For the text-containing cell, return its midpoint in (x, y) coordinate format. 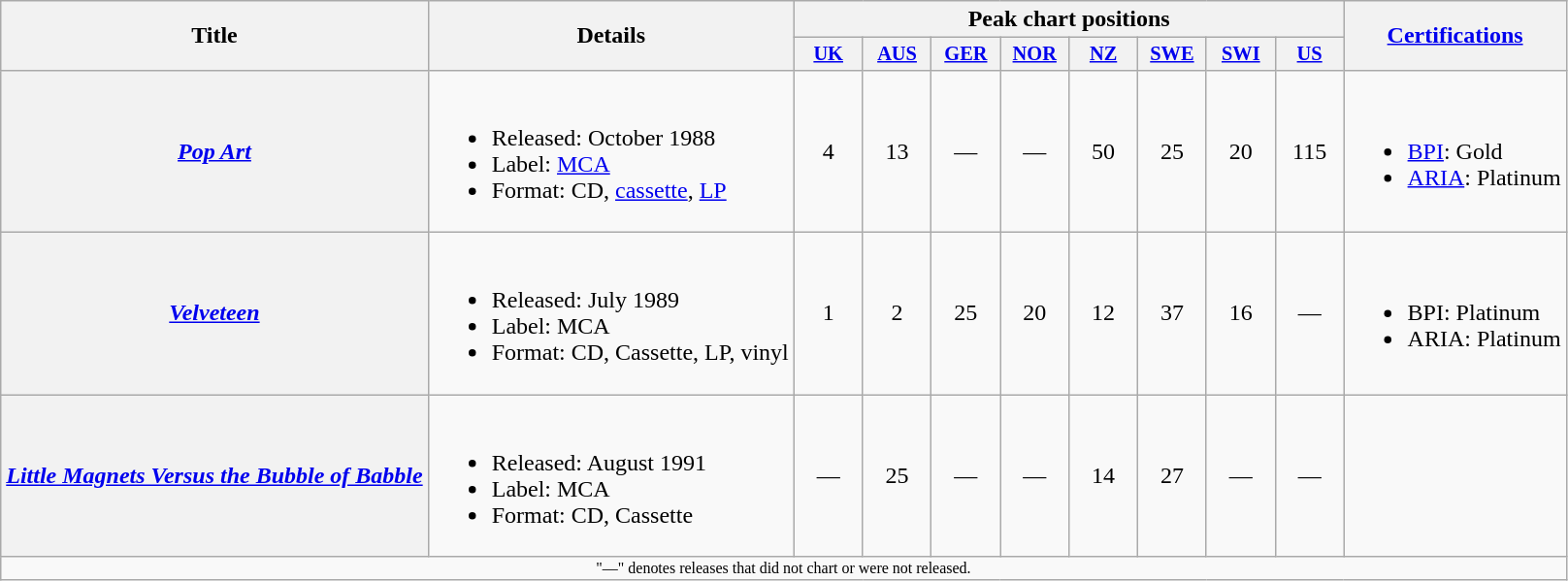
1 (829, 314)
2 (897, 314)
Peak chart positions (1069, 19)
Certifications (1455, 36)
US (1310, 54)
"—" denotes releases that did not chart or were not released. (784, 568)
SWI (1240, 54)
50 (1104, 151)
115 (1310, 151)
16 (1240, 314)
UK (829, 54)
Details (611, 36)
Pop Art (214, 151)
Title (214, 36)
14 (1104, 475)
Velveteen (214, 314)
Released: July 1989Label: MCAFormat: CD, Cassette, LP, vinyl (611, 314)
12 (1104, 314)
GER (966, 54)
Released: August 1991Label: MCAFormat: CD, Cassette (611, 475)
BPI: PlatinumARIA: Platinum (1455, 314)
37 (1172, 314)
4 (829, 151)
Released: October 1988Label: MCAFormat: CD, cassette, LP (611, 151)
Little Magnets Versus the Bubble of Babble (214, 475)
13 (897, 151)
NZ (1104, 54)
27 (1172, 475)
AUS (897, 54)
NOR (1034, 54)
BPI: GoldARIA: Platinum (1455, 151)
SWE (1172, 54)
